Extract the [X, Y] coordinate from the center of the cell holding the provided text.  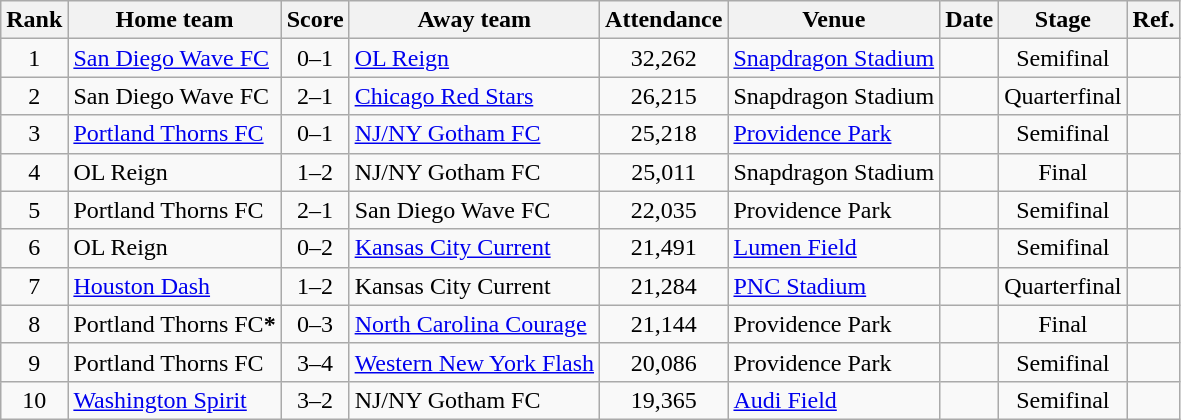
Houston Dash [174, 286]
7 [34, 286]
10 [34, 400]
32,262 [664, 58]
Washington Spirit [174, 400]
Stage [1063, 20]
5 [34, 210]
3–4 [315, 362]
6 [34, 248]
Audi Field [834, 400]
2 [34, 96]
0–2 [315, 248]
0–3 [315, 324]
Ref. [1154, 20]
21,491 [664, 248]
21,284 [664, 286]
9 [34, 362]
1 [34, 58]
PNC Stadium [834, 286]
Score [315, 20]
25,218 [664, 134]
Chicago Red Stars [474, 96]
Lumen Field [834, 248]
Western New York Flash [474, 362]
Home team [174, 20]
3–2 [315, 400]
Rank [34, 20]
3 [34, 134]
North Carolina Courage [474, 324]
Date [970, 20]
21,144 [664, 324]
22,035 [664, 210]
19,365 [664, 400]
Venue [834, 20]
8 [34, 324]
25,011 [664, 172]
26,215 [664, 96]
4 [34, 172]
Attendance [664, 20]
Portland Thorns FC* [174, 324]
20,086 [664, 362]
Away team [474, 20]
